For the text-containing cell, return its midpoint in [x, y] coordinate format. 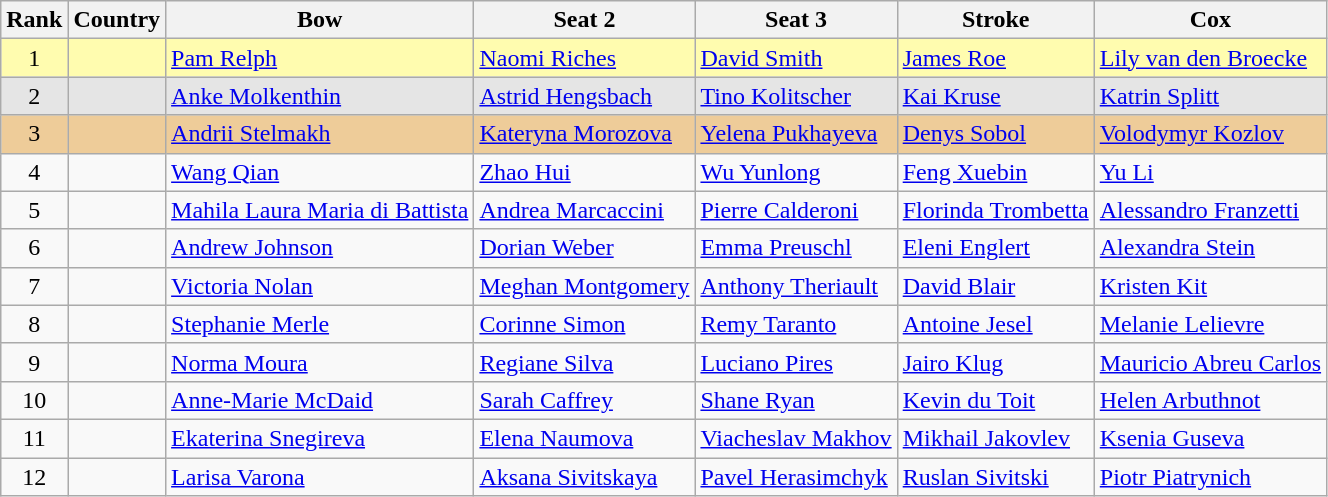
Yu Li [1210, 172]
Andrew Johnson [320, 248]
Andrii Stelmakh [320, 134]
1 [34, 58]
David Smith [796, 58]
5 [34, 210]
Anke Molkenthin [320, 96]
Remy Taranto [796, 324]
12 [34, 477]
Cox [1210, 20]
Mauricio Abreu Carlos [1210, 362]
Anne-Marie McDaid [320, 400]
Denys Sobol [996, 134]
Alexandra Stein [1210, 248]
Viacheslav Makhov [796, 438]
Ruslan Sivitski [996, 477]
Astrid Hengsbach [584, 96]
James Roe [996, 58]
Yelena Pukhayeva [796, 134]
10 [34, 400]
Anthony Theriault [796, 286]
Mikhail Jakovlev [996, 438]
8 [34, 324]
Lily van den Broecke [1210, 58]
Mahila Laura Maria di Battista [320, 210]
Larisa Varona [320, 477]
Andrea Marcaccini [584, 210]
Seat 3 [796, 20]
Zhao Hui [584, 172]
Piotr Piatrynich [1210, 477]
7 [34, 286]
Rank [34, 20]
Pavel Herasimchyk [796, 477]
6 [34, 248]
Alessandro Franzetti [1210, 210]
Antoine Jesel [996, 324]
Kai Kruse [996, 96]
Country [117, 20]
Bow [320, 20]
Luciano Pires [796, 362]
Volodymyr Kozlov [1210, 134]
Corinne Simon [584, 324]
Regiane Silva [584, 362]
Jairo Klug [996, 362]
Norma Moura [320, 362]
Meghan Montgomery [584, 286]
Sarah Caffrey [584, 400]
Feng Xuebin [996, 172]
Shane Ryan [796, 400]
Stephanie Merle [320, 324]
11 [34, 438]
9 [34, 362]
Victoria Nolan [320, 286]
Helen Arbuthnot [1210, 400]
Tino Kolitscher [796, 96]
Kateryna Morozova [584, 134]
Pam Relph [320, 58]
Ekaterina Snegireva [320, 438]
Melanie Lelievre [1210, 324]
2 [34, 96]
Florinda Trombetta [996, 210]
Emma Preuschl [796, 248]
Ksenia Guseva [1210, 438]
Wu Yunlong [796, 172]
Wang Qian [320, 172]
3 [34, 134]
Elena Naumova [584, 438]
David Blair [996, 286]
Naomi Riches [584, 58]
Dorian Weber [584, 248]
Stroke [996, 20]
Kevin du Toit [996, 400]
Eleni Englert [996, 248]
Seat 2 [584, 20]
Katrin Splitt [1210, 96]
Pierre Calderoni [796, 210]
4 [34, 172]
Kristen Kit [1210, 286]
Aksana Sivitskaya [584, 477]
